Extract the [X, Y] coordinate from the center of the cell holding the provided text.  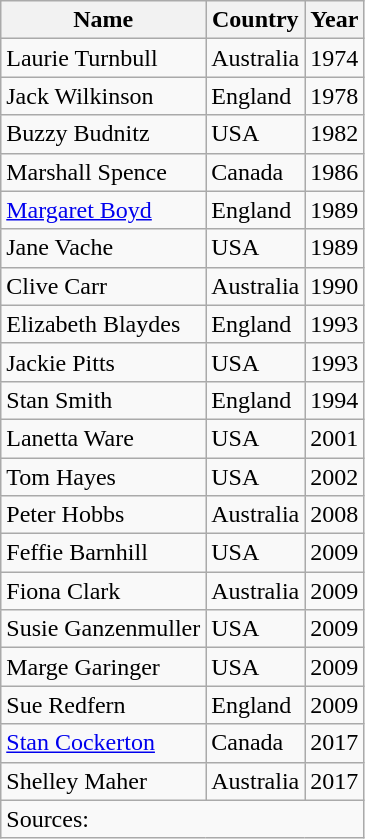
1982 [334, 134]
Jane Vache [104, 248]
2008 [334, 515]
Peter Hobbs [104, 515]
Sue Redfern [104, 705]
Jack Wilkinson [104, 96]
1974 [334, 58]
Sources: [182, 819]
1986 [334, 172]
Tom Hayes [104, 477]
Buzzy Budnitz [104, 134]
Country [256, 20]
Margaret Boyd [104, 210]
Stan Smith [104, 400]
1990 [334, 286]
Year [334, 20]
Name [104, 20]
Elizabeth Blaydes [104, 324]
Lanetta Ware [104, 438]
1994 [334, 400]
Shelley Maher [104, 781]
Laurie Turnbull [104, 58]
1978 [334, 96]
Stan Cockerton [104, 743]
Clive Carr [104, 286]
Susie Ganzenmuller [104, 629]
Fiona Clark [104, 591]
Jackie Pitts [104, 362]
Marge Garinger [104, 667]
Feffie Barnhill [104, 553]
2001 [334, 438]
2002 [334, 477]
Marshall Spence [104, 172]
